Provide the (X, Y) coordinate of the cell's center where the given text is located.  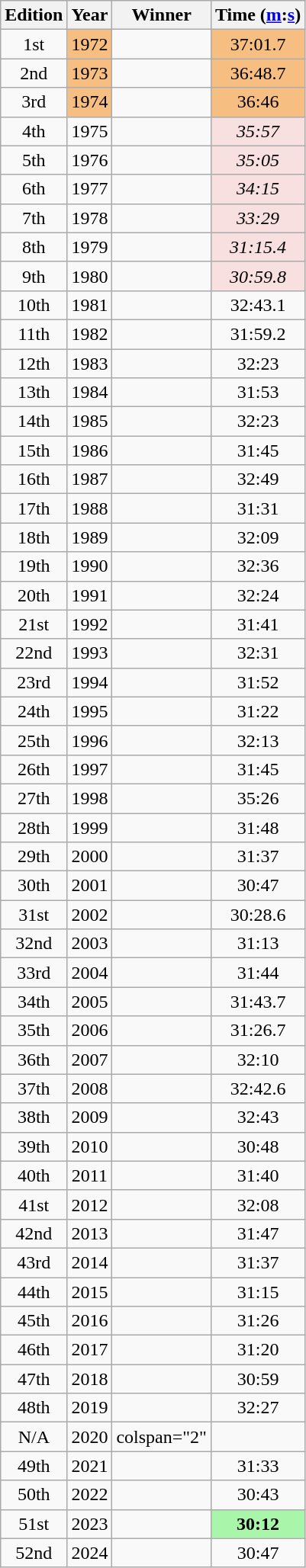
32:42.6 (258, 1089)
28th (34, 827)
49th (34, 1466)
4th (34, 131)
32:08 (258, 1204)
1983 (90, 364)
35th (34, 1031)
2005 (90, 1002)
colspan="2" (162, 1437)
45th (34, 1321)
30:48 (258, 1146)
32:24 (258, 595)
30:43 (258, 1495)
1997 (90, 769)
31:13 (258, 944)
31:31 (258, 508)
Winner (162, 15)
29th (34, 857)
9th (34, 276)
2008 (90, 1089)
30:59.8 (258, 276)
38th (34, 1117)
52nd (34, 1553)
18th (34, 537)
2018 (90, 1379)
30:59 (258, 1379)
31:43.7 (258, 1002)
37:01.7 (258, 44)
31:52 (258, 682)
2011 (90, 1175)
15th (34, 451)
8th (34, 247)
1984 (90, 393)
1985 (90, 422)
2004 (90, 973)
30:28.6 (258, 915)
Time (m:s) (258, 15)
31st (34, 915)
32:13 (258, 740)
22nd (34, 653)
23rd (34, 682)
31:33 (258, 1466)
2010 (90, 1146)
43rd (34, 1262)
46th (34, 1350)
2nd (34, 73)
20th (34, 595)
41st (34, 1204)
3rd (34, 102)
32:10 (258, 1060)
25th (34, 740)
42nd (34, 1233)
10th (34, 305)
1993 (90, 653)
7th (34, 218)
1992 (90, 624)
31:15 (258, 1292)
1977 (90, 189)
14th (34, 422)
32:27 (258, 1408)
2007 (90, 1060)
16th (34, 479)
31:41 (258, 624)
30th (34, 886)
2020 (90, 1437)
30:12 (258, 1524)
31:47 (258, 1233)
11th (34, 334)
1991 (90, 595)
1st (34, 44)
1976 (90, 160)
19th (34, 566)
32:43 (258, 1117)
40th (34, 1175)
2013 (90, 1233)
2000 (90, 857)
1988 (90, 508)
36th (34, 1060)
2021 (90, 1466)
1994 (90, 682)
2012 (90, 1204)
1978 (90, 218)
31:44 (258, 973)
31:48 (258, 827)
35:05 (258, 160)
32:31 (258, 653)
36:48.7 (258, 73)
35:57 (258, 131)
1987 (90, 479)
1980 (90, 276)
1982 (90, 334)
2023 (90, 1524)
6th (34, 189)
13th (34, 393)
26th (34, 769)
1972 (90, 44)
2014 (90, 1262)
Year (90, 15)
N/A (34, 1437)
34th (34, 1002)
1989 (90, 537)
2017 (90, 1350)
2001 (90, 886)
51st (34, 1524)
35:26 (258, 798)
1975 (90, 131)
34:15 (258, 189)
48th (34, 1408)
21st (34, 624)
2015 (90, 1292)
12th (34, 364)
2003 (90, 944)
1999 (90, 827)
37th (34, 1089)
39th (34, 1146)
31:53 (258, 393)
31:20 (258, 1350)
1995 (90, 711)
17th (34, 508)
5th (34, 160)
32:36 (258, 566)
1973 (90, 73)
31:26.7 (258, 1031)
33:29 (258, 218)
32:09 (258, 537)
2016 (90, 1321)
2022 (90, 1495)
2024 (90, 1553)
1996 (90, 740)
31:26 (258, 1321)
1974 (90, 102)
27th (34, 798)
33rd (34, 973)
32:43.1 (258, 305)
31:59.2 (258, 334)
2019 (90, 1408)
32nd (34, 944)
2006 (90, 1031)
1998 (90, 798)
31:15.4 (258, 247)
31:40 (258, 1175)
50th (34, 1495)
32:49 (258, 479)
2002 (90, 915)
36:46 (258, 102)
47th (34, 1379)
31:22 (258, 711)
1979 (90, 247)
Edition (34, 15)
24th (34, 711)
44th (34, 1292)
2009 (90, 1117)
1990 (90, 566)
1986 (90, 451)
1981 (90, 305)
